Locate the cell with the specified text and output its [X, Y] center coordinate. 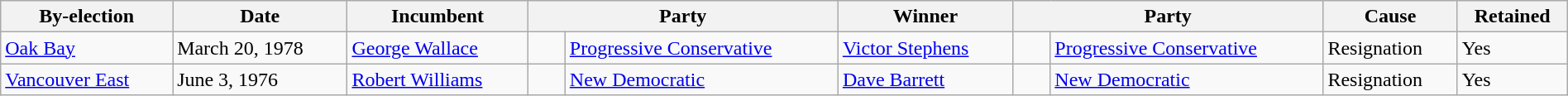
Retained [1512, 17]
George Wallace [437, 48]
Dave Barrett [925, 79]
June 3, 1976 [260, 79]
Vancouver East [87, 79]
March 20, 1978 [260, 48]
Winner [925, 17]
Date [260, 17]
Robert Williams [437, 79]
Cause [1390, 17]
Incumbent [437, 17]
By-election [87, 17]
Oak Bay [87, 48]
Victor Stephens [925, 48]
